Capture the cell that displays the provided text and extract its (x, y) central coordinate. 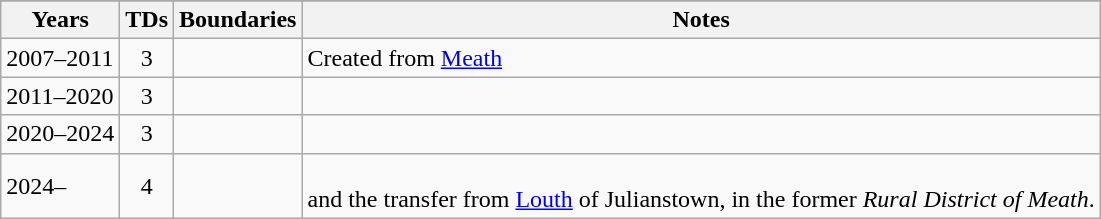
2020–2024 (60, 134)
and the transfer from Louth of Julianstown, in the former Rural District of Meath. (701, 186)
Notes (701, 20)
Created from Meath (701, 58)
Years (60, 20)
TDs (147, 20)
Boundaries (238, 20)
2011–2020 (60, 96)
2007–2011 (60, 58)
2024– (60, 186)
4 (147, 186)
